For the text-containing cell, return its midpoint in [x, y] coordinate format. 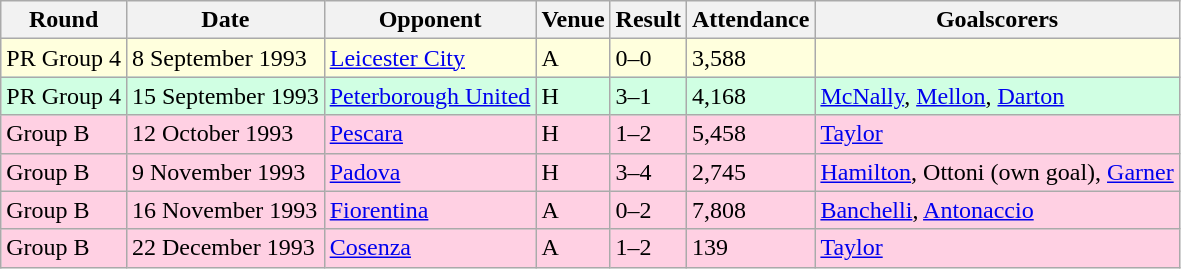
Result [648, 20]
Padova [430, 172]
Hamilton, Ottoni (own goal), Garner [997, 172]
Banchelli, Antonaccio [997, 210]
5,458 [750, 134]
139 [750, 248]
McNally, Mellon, Darton [997, 96]
Leicester City [430, 58]
7,808 [750, 210]
Opponent [430, 20]
9 November 1993 [225, 172]
Attendance [750, 20]
12 October 1993 [225, 134]
Venue [573, 20]
4,168 [750, 96]
3–4 [648, 172]
Cosenza [430, 248]
15 September 1993 [225, 96]
2,745 [750, 172]
0–0 [648, 58]
0–2 [648, 210]
22 December 1993 [225, 248]
8 September 1993 [225, 58]
Round [64, 20]
3,588 [750, 58]
Pescara [430, 134]
Peterborough United [430, 96]
Fiorentina [430, 210]
3–1 [648, 96]
Date [225, 20]
Goalscorers [997, 20]
16 November 1993 [225, 210]
